Determine the (X, Y) coordinate at the center of the cell enclosing the given text.  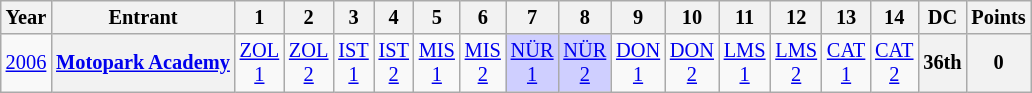
DON1 (638, 63)
MIS2 (483, 63)
0 (999, 63)
14 (894, 17)
DC (942, 17)
4 (394, 17)
5 (437, 17)
2006 (26, 63)
Points (999, 17)
LMS1 (745, 63)
MIS1 (437, 63)
1 (260, 17)
DON2 (692, 63)
Entrant (143, 17)
8 (584, 17)
CAT1 (846, 63)
3 (353, 17)
11 (745, 17)
10 (692, 17)
7 (532, 17)
Motopark Academy (143, 63)
IST1 (353, 63)
IST2 (394, 63)
LMS2 (796, 63)
9 (638, 17)
36th (942, 63)
NÜR2 (584, 63)
13 (846, 17)
CAT2 (894, 63)
6 (483, 17)
12 (796, 17)
NÜR1 (532, 63)
ZOL2 (308, 63)
ZOL1 (260, 63)
2 (308, 17)
Year (26, 17)
